Locate the cell with the specified text and output its (x, y) center coordinate. 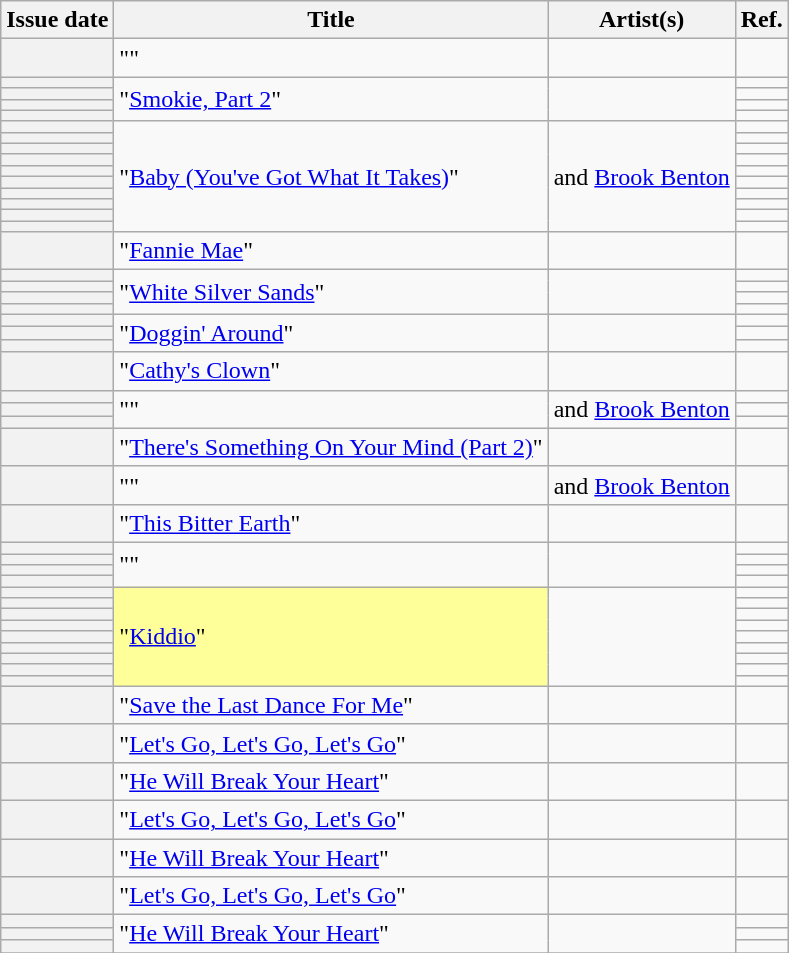
"There's Something On Your Mind (Part 2)" (331, 447)
"Smokie, Part 2" (331, 99)
"Kiddio" (331, 637)
Title (331, 20)
Artist(s) (642, 20)
Ref. (762, 20)
"This Bitter Earth" (331, 523)
"Save the Last Dance For Me" (331, 705)
"Baby (You've Got What It Takes)" (331, 176)
Issue date (58, 20)
"White Silver Sands" (331, 292)
"Cathy's Clown" (331, 371)
"Fannie Mae" (331, 251)
"Doggin' Around" (331, 333)
